Capture the cell that displays the provided text and extract its [x, y] central coordinate. 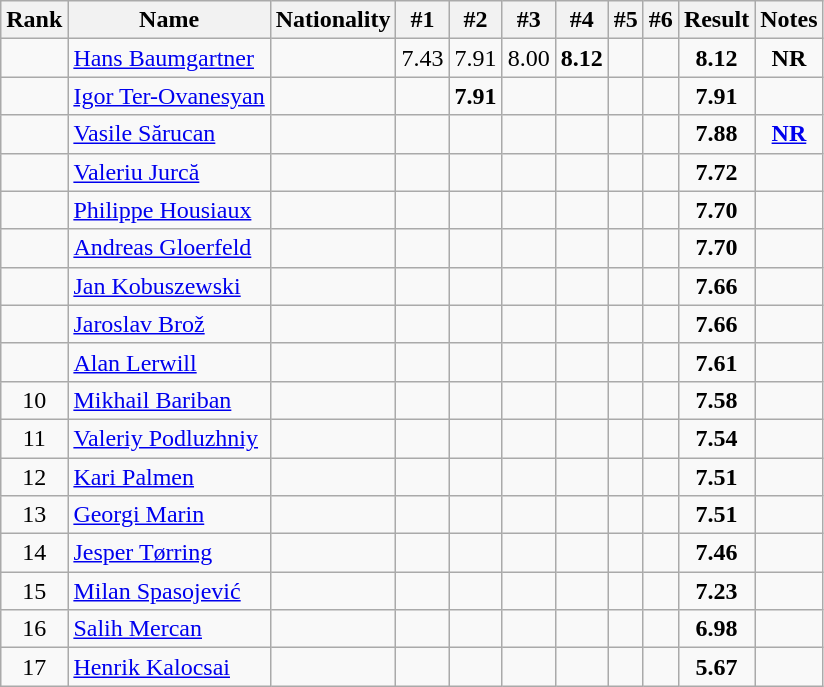
Valeriy Podluzhniy [169, 438]
7.61 [716, 362]
Andreas Gloerfeld [169, 248]
6.98 [716, 629]
16 [34, 629]
11 [34, 438]
14 [34, 553]
Kari Palmen [169, 477]
Valeriu Jurcă [169, 172]
7.88 [716, 134]
Alan Lerwill [169, 362]
17 [34, 667]
#5 [626, 20]
Georgi Marin [169, 515]
Mikhail Bariban [169, 400]
Hans Baumgartner [169, 58]
Jesper Tørring [169, 553]
10 [34, 400]
Rank [34, 20]
Result [716, 20]
13 [34, 515]
Philippe Housiaux [169, 210]
Milan Spasojević [169, 591]
7.58 [716, 400]
#6 [660, 20]
Notes [789, 20]
Salih Mercan [169, 629]
Name [169, 20]
#3 [528, 20]
Vasile Sărucan [169, 134]
#2 [476, 20]
8.00 [528, 58]
7.23 [716, 591]
15 [34, 591]
#4 [582, 20]
#1 [422, 20]
5.67 [716, 667]
Igor Ter-Ovanesyan [169, 96]
7.46 [716, 553]
Henrik Kalocsai [169, 667]
7.54 [716, 438]
Jaroslav Brož [169, 324]
7.43 [422, 58]
7.72 [716, 172]
Jan Kobuszewski [169, 286]
12 [34, 477]
Nationality [333, 20]
